Search for the cell housing the specified text and yield its [X, Y] center coordinate. 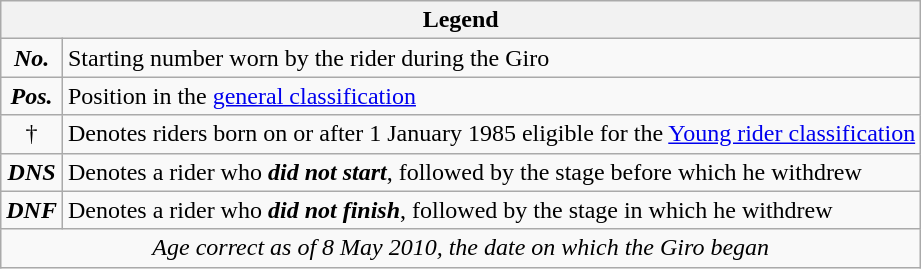
Starting number worn by the rider during the Giro [491, 58]
No. [32, 58]
Denotes riders born on or after 1 January 1985 eligible for the Young rider classification [491, 134]
DNS [32, 172]
† [32, 134]
Denotes a rider who did not start, followed by the stage before which he withdrew [491, 172]
Legend [461, 20]
DNF [32, 210]
Position in the general classification [491, 96]
Pos. [32, 96]
Denotes a rider who did not finish, followed by the stage in which he withdrew [491, 210]
Age correct as of 8 May 2010, the date on which the Giro began [461, 248]
